Provide the [X, Y] coordinate of the cell's center where the given text is located.  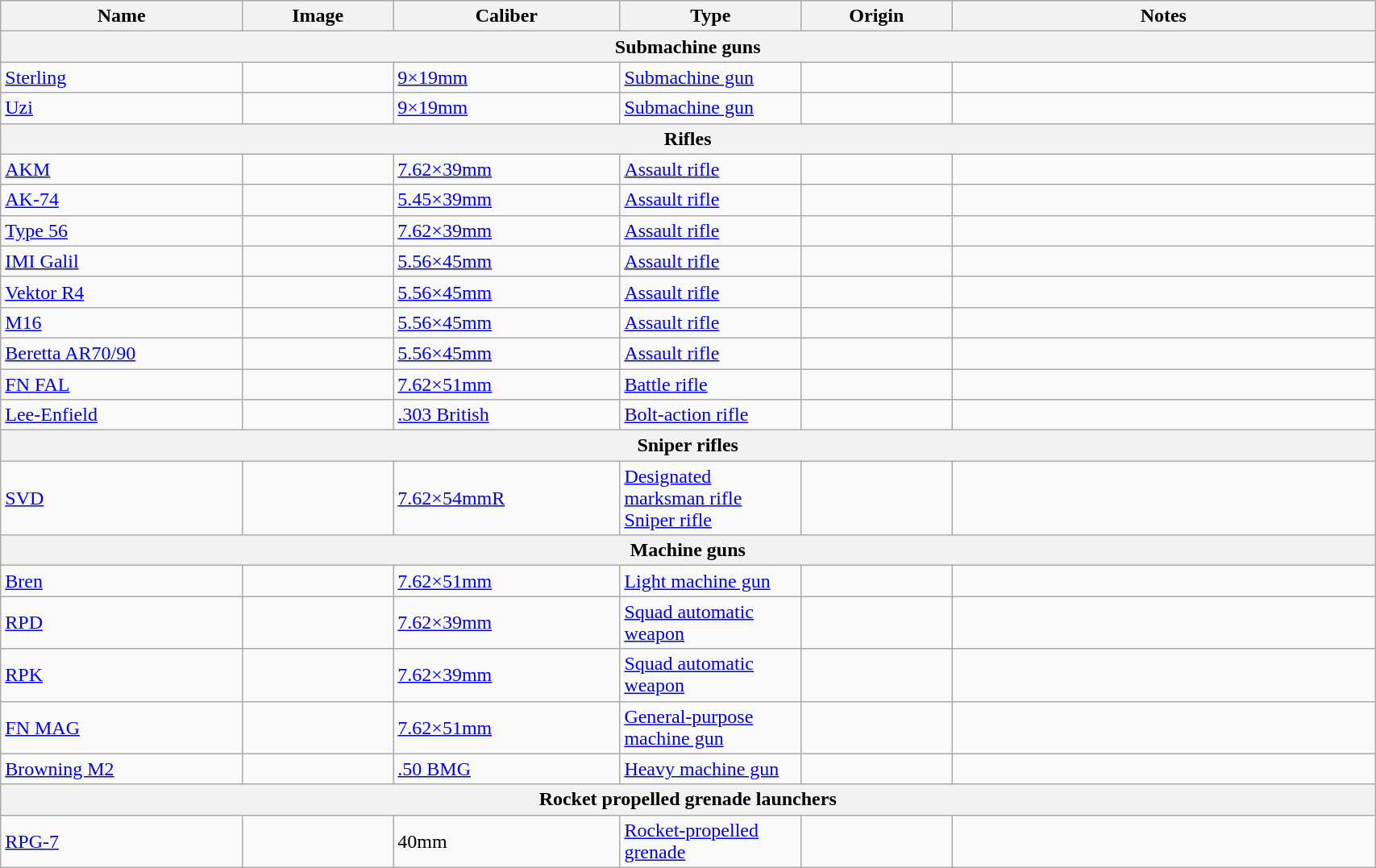
SVD [122, 498]
7.62×54mmR [506, 498]
Notes [1164, 16]
RPG-7 [122, 841]
Bolt-action rifle [711, 415]
Vektor R4 [122, 292]
General-purpose machine gun [711, 727]
Bren [122, 581]
Machine guns [688, 550]
Browning M2 [122, 769]
AK-74 [122, 200]
Origin [877, 16]
Submachine guns [688, 47]
Sterling [122, 77]
Lee-Enfield [122, 415]
.303 British [506, 415]
Rocket propelled grenade launchers [688, 799]
Sniper rifles [688, 446]
Heavy machine gun [711, 769]
FN FAL [122, 384]
Rocket-propelled grenade [711, 841]
AKM [122, 169]
Type [711, 16]
5.45×39mm [506, 200]
Image [318, 16]
Battle rifle [711, 384]
Beretta AR70/90 [122, 353]
Uzi [122, 108]
FN MAG [122, 727]
Designated marksman rifleSniper rifle [711, 498]
.50 BMG [506, 769]
40mm [506, 841]
M16 [122, 322]
Light machine gun [711, 581]
Rifles [688, 139]
Type 56 [122, 230]
Caliber [506, 16]
Name [122, 16]
IMI Galil [122, 261]
RPD [122, 622]
RPK [122, 675]
